Identify which cell holds the provided text, then report its (X, Y) central coordinate. 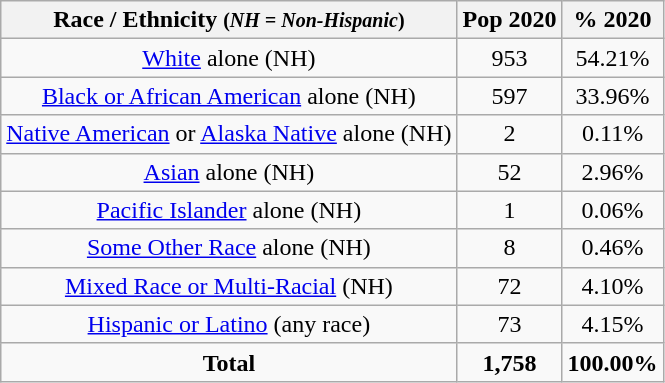
4.15% (612, 324)
Asian alone (NH) (229, 172)
Pacific Islander alone (NH) (229, 210)
Total (229, 362)
Pop 2020 (510, 20)
8 (510, 248)
0.46% (612, 248)
2.96% (612, 172)
Native American or Alaska Native alone (NH) (229, 134)
0.06% (612, 210)
100.00% (612, 362)
0.11% (612, 134)
54.21% (612, 58)
White alone (NH) (229, 58)
Mixed Race or Multi-Racial (NH) (229, 286)
1,758 (510, 362)
% 2020 (612, 20)
953 (510, 58)
4.10% (612, 286)
Black or African American alone (NH) (229, 96)
72 (510, 286)
1 (510, 210)
52 (510, 172)
Race / Ethnicity (NH = Non-Hispanic) (229, 20)
Hispanic or Latino (any race) (229, 324)
597 (510, 96)
73 (510, 324)
Some Other Race alone (NH) (229, 248)
33.96% (612, 96)
2 (510, 134)
